Extract the (X, Y) coordinate from the center of the cell holding the provided text.  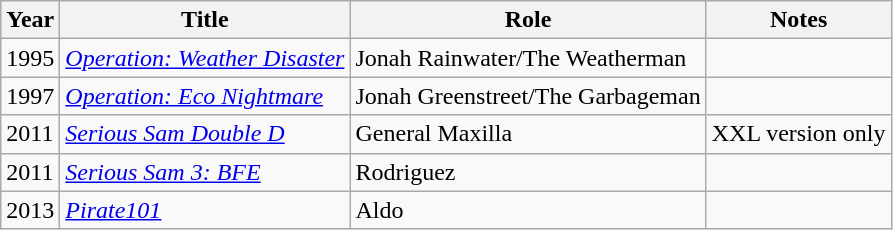
Year (30, 20)
Jonah Rainwater/The Weatherman (528, 58)
Operation: Eco Nightmare (205, 96)
1995 (30, 58)
Notes (798, 20)
Jonah Greenstreet/The Garbageman (528, 96)
Role (528, 20)
Aldo (528, 210)
General Maxilla (528, 134)
Title (205, 20)
Serious Sam 3: BFE (205, 172)
XXL version only (798, 134)
2013 (30, 210)
Pirate101 (205, 210)
Serious Sam Double D (205, 134)
Operation: Weather Disaster (205, 58)
Rodriguez (528, 172)
1997 (30, 96)
